Extract the [x, y] coordinate from the center of the cell holding the provided text.  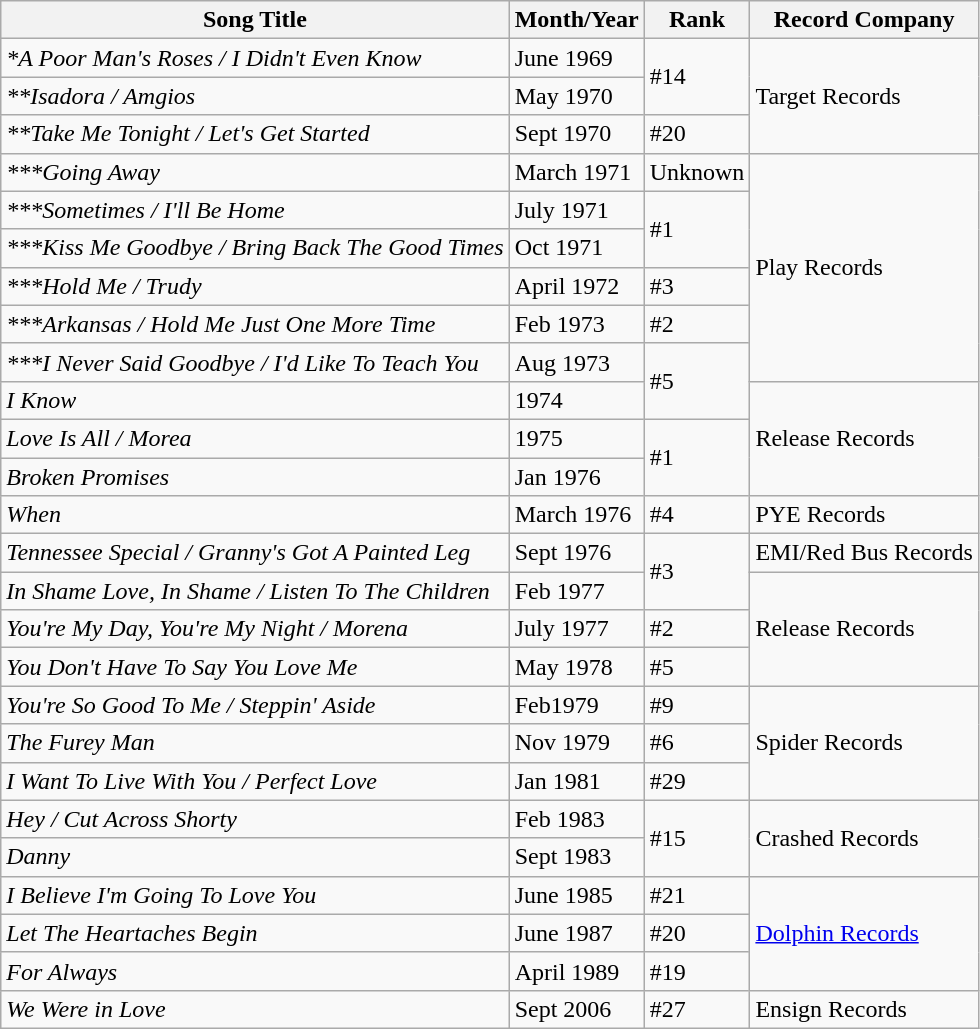
#27 [697, 1009]
In Shame Love, In Shame / Listen To The Children [255, 591]
Target Records [864, 96]
#9 [697, 705]
Jan 1981 [576, 781]
EMI/Red Bus Records [864, 553]
For Always [255, 971]
#29 [697, 781]
Record Company [864, 20]
***Going Away [255, 172]
I Believe I'm Going To Love You [255, 895]
PYE Records [864, 515]
March 1976 [576, 515]
1974 [576, 400]
**Take Me Tonight / Let's Get Started [255, 134]
June 1987 [576, 933]
***Sometimes / I'll Be Home [255, 210]
We Were in Love [255, 1009]
April 1989 [576, 971]
Sept 1970 [576, 134]
When [255, 515]
May 1978 [576, 667]
Dolphin Records [864, 933]
Feb 1977 [576, 591]
Let The Heartaches Begin [255, 933]
Feb1979 [576, 705]
***Kiss Me Goodbye / Bring Back The Good Times [255, 248]
#21 [697, 895]
The Furey Man [255, 743]
June 1969 [576, 58]
#6 [697, 743]
Sept 2006 [576, 1009]
June 1985 [576, 895]
I Know [255, 400]
Feb 1983 [576, 819]
***I Never Said Goodbye / I'd Like To Teach You [255, 362]
Sept 1983 [576, 857]
***Hold Me / Trudy [255, 286]
March 1971 [576, 172]
Aug 1973 [576, 362]
Broken Promises [255, 477]
#4 [697, 515]
#19 [697, 971]
You're So Good To Me / Steppin' Aside [255, 705]
Ensign Records [864, 1009]
#14 [697, 77]
**Isadora / Amgios [255, 96]
Rank [697, 20]
Danny [255, 857]
April 1972 [576, 286]
Unknown [697, 172]
Tennessee Special / Granny's Got A Painted Leg [255, 553]
Play Records [864, 267]
Love Is All / Morea [255, 438]
May 1970 [576, 96]
Sept 1976 [576, 553]
Song Title [255, 20]
July 1977 [576, 629]
*A Poor Man's Roses / I Didn't Even Know [255, 58]
You're My Day, You're My Night / Morena [255, 629]
Hey / Cut Across Shorty [255, 819]
July 1971 [576, 210]
You Don't Have To Say You Love Me [255, 667]
I Want To Live With You / Perfect Love [255, 781]
#15 [697, 838]
1975 [576, 438]
Spider Records [864, 743]
Crashed Records [864, 838]
Nov 1979 [576, 743]
Month/Year [576, 20]
Feb 1973 [576, 324]
Oct 1971 [576, 248]
***Arkansas / Hold Me Just One More Time [255, 324]
Jan 1976 [576, 477]
